Scan for the cell matching the given text and deliver its [x, y] coordinate at center. 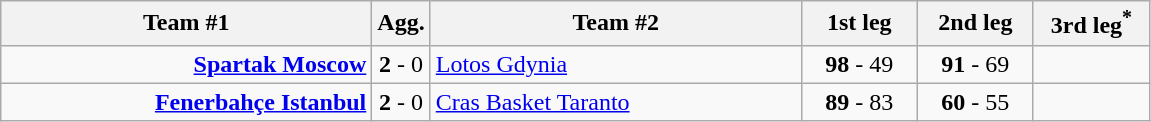
Team #2 [616, 24]
Lotos Gdynia [616, 64]
89 - 83 [859, 102]
Spartak Moscow [186, 64]
Agg. [401, 24]
3rd leg* [1091, 24]
60 - 55 [975, 102]
2nd leg [975, 24]
Team #1 [186, 24]
98 - 49 [859, 64]
Cras Basket Taranto [616, 102]
1st leg [859, 24]
Fenerbahçe Istanbul [186, 102]
91 - 69 [975, 64]
